Scan for the cell matching the given text and deliver its [X, Y] coordinate at center. 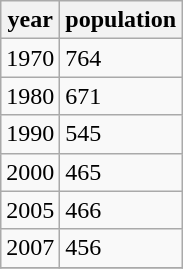
1990 [30, 134]
764 [121, 58]
2000 [30, 172]
1980 [30, 96]
456 [121, 248]
1970 [30, 58]
466 [121, 210]
year [30, 20]
2007 [30, 248]
671 [121, 96]
2005 [30, 210]
465 [121, 172]
545 [121, 134]
population [121, 20]
